Identify which cell holds the provided text, then report its (x, y) central coordinate. 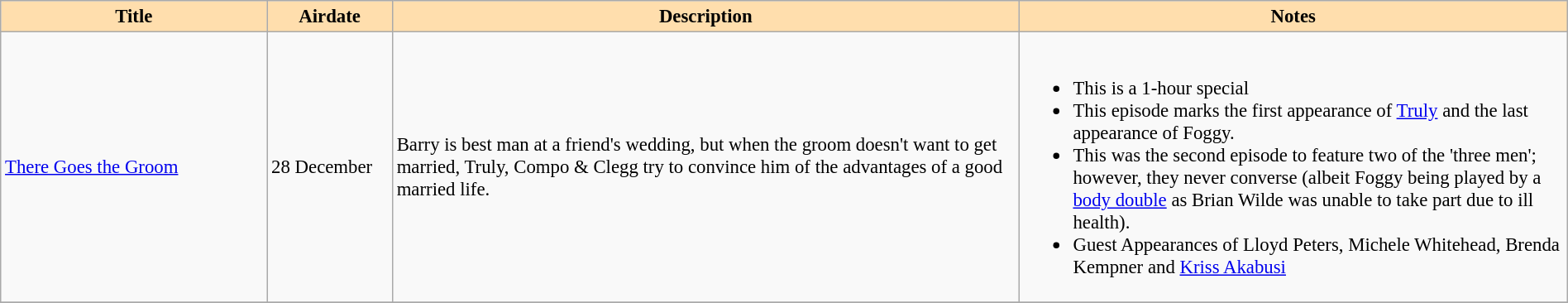
Notes (1293, 17)
There Goes the Groom (134, 167)
Title (134, 17)
Description (705, 17)
Airdate (330, 17)
28 December (330, 167)
